Identify which cell holds the provided text, then report its [x, y] central coordinate. 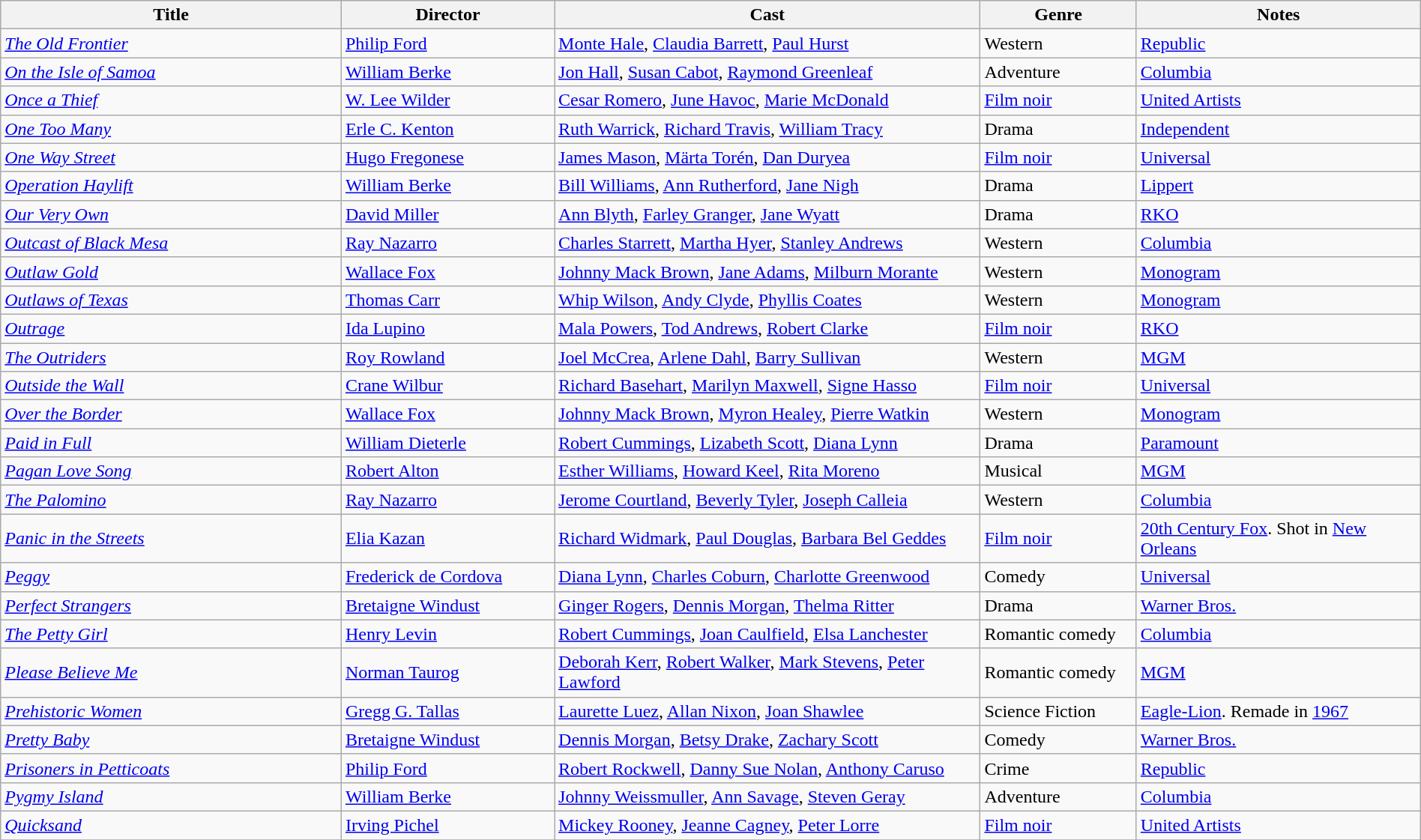
David Miller [447, 214]
Gregg G. Tallas [447, 711]
William Dieterle [447, 443]
Our Very Own [171, 214]
Lippert [1279, 186]
Mickey Rooney, Jeanne Cagney, Peter Lorre [767, 825]
Once a Thief [171, 100]
Robert Alton [447, 471]
W. Lee Wilder [447, 100]
Operation Haylift [171, 186]
The Palomino [171, 500]
Peggy [171, 577]
20th Century Fox. Shot in New Orleans [1279, 538]
Ginger Rogers, Dennis Morgan, Thelma Ritter [767, 605]
Please Believe Me [171, 673]
Quicksand [171, 825]
Independent [1279, 129]
Bill Williams, Ann Rutherford, Jane Nigh [767, 186]
Ida Lupino [447, 328]
One Too Many [171, 129]
Johnny Weissmuller, Ann Savage, Steven Geray [767, 797]
Crane Wilbur [447, 386]
Joel McCrea, Arlene Dahl, Barry Sullivan [767, 357]
Deborah Kerr, Robert Walker, Mark Stevens, Peter Lawford [767, 673]
Pagan Love Song [171, 471]
Prisoners in Petticoats [171, 768]
Richard Widmark, Paul Douglas, Barbara Bel Geddes [767, 538]
Monte Hale, Claudia Barrett, Paul Hurst [767, 43]
Thomas Carr [447, 300]
Perfect Strangers [171, 605]
Robert Cummings, Lizabeth Scott, Diana Lynn [767, 443]
Crime [1058, 768]
The Outriders [171, 357]
Director [447, 15]
On the Isle of Samoa [171, 72]
Prehistoric Women [171, 711]
Outlaw Gold [171, 271]
One Way Street [171, 157]
Charles Starrett, Martha Hyer, Stanley Andrews [767, 243]
Cesar Romero, June Havoc, Marie McDonald [767, 100]
Richard Basehart, Marilyn Maxwell, Signe Hasso [767, 386]
Johnny Mack Brown, Myron Healey, Pierre Watkin [767, 414]
Laurette Luez, Allan Nixon, Joan Shawlee [767, 711]
Irving Pichel [447, 825]
Science Fiction [1058, 711]
Ruth Warrick, Richard Travis, William Tracy [767, 129]
Frederick de Cordova [447, 577]
Notes [1279, 15]
Whip Wilson, Andy Clyde, Phyllis Coates [767, 300]
Hugo Fregonese [447, 157]
Eagle-Lion. Remade in 1967 [1279, 711]
Ann Blyth, Farley Granger, Jane Wyatt [767, 214]
Erle C. Kenton [447, 129]
Genre [1058, 15]
Pretty Baby [171, 740]
Henry Levin [447, 634]
Dennis Morgan, Betsy Drake, Zachary Scott [767, 740]
Pygmy Island [171, 797]
Jon Hall, Susan Cabot, Raymond Greenleaf [767, 72]
Elia Kazan [447, 538]
The Petty Girl [171, 634]
Outrage [171, 328]
Title [171, 15]
Johnny Mack Brown, Jane Adams, Milburn Morante [767, 271]
Paramount [1279, 443]
Outcast of Black Mesa [171, 243]
Roy Rowland [447, 357]
Panic in the Streets [171, 538]
Outside the Wall [171, 386]
Esther Williams, Howard Keel, Rita Moreno [767, 471]
Robert Rockwell, Danny Sue Nolan, Anthony Caruso [767, 768]
Paid in Full [171, 443]
James Mason, Märta Torén, Dan Duryea [767, 157]
Mala Powers, Tod Andrews, Robert Clarke [767, 328]
Outlaws of Texas [171, 300]
Over the Border [171, 414]
Diana Lynn, Charles Coburn, Charlotte Greenwood [767, 577]
Jerome Courtland, Beverly Tyler, Joseph Calleia [767, 500]
Musical [1058, 471]
Robert Cummings, Joan Caulfield, Elsa Lanchester [767, 634]
The Old Frontier [171, 43]
Cast [767, 15]
Norman Taurog [447, 673]
